Determine the (x, y) coordinate at the center of the cell enclosing the given text.  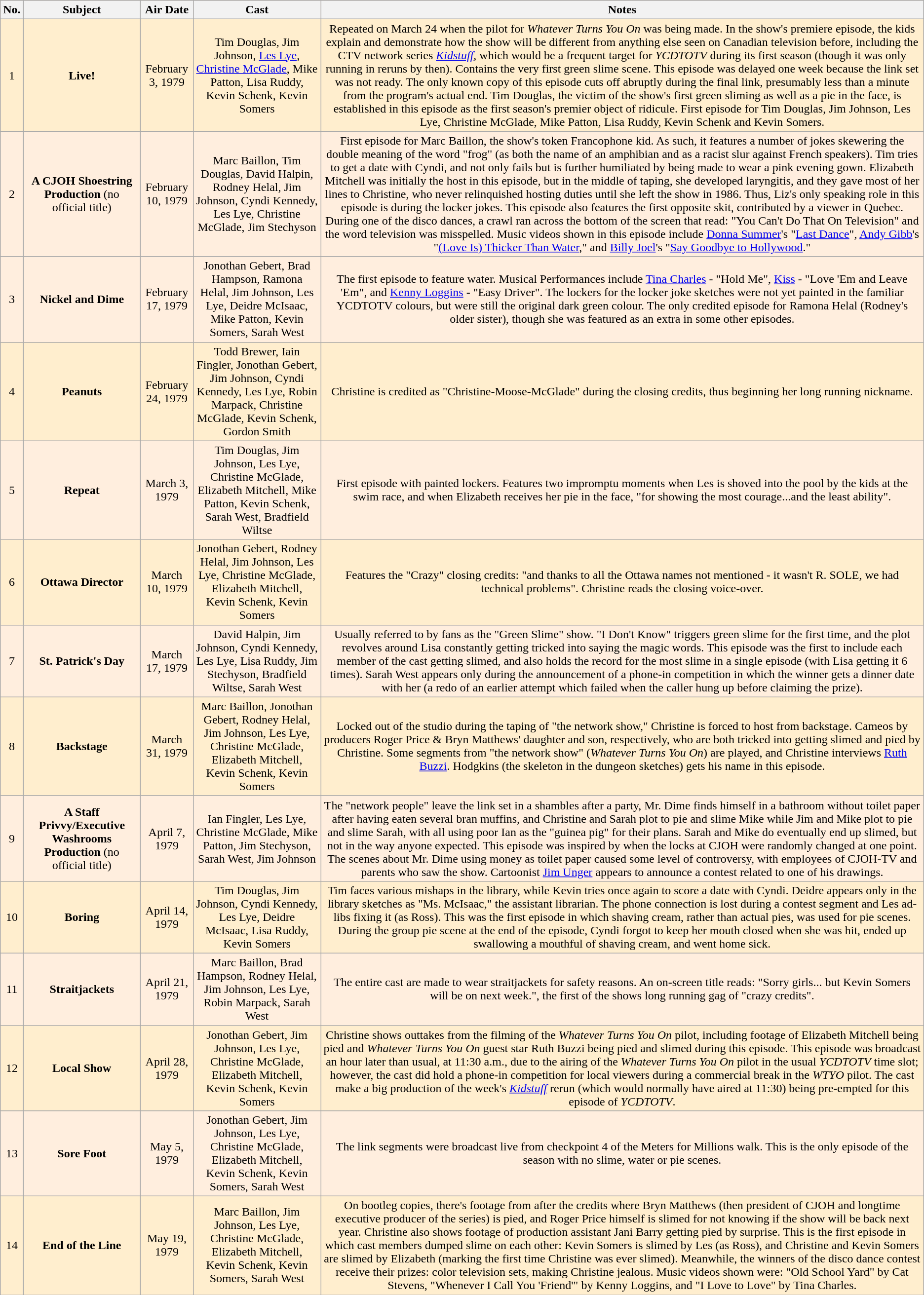
Todd Brewer, Iain Fingler, Jonothan Gebert, Jim Johnson, Cyndi Kennedy, Les Lye, Robin Marpack, Christine McGlade, Kevin Schenk, Gordon Smith (257, 391)
Ian Fingler, Les Lye, Christine McGlade, Mike Patton, Jim Stechyson, Sarah West, Jim Johnson (257, 838)
March 10, 1979 (167, 582)
13 (12, 1154)
9 (12, 838)
Cast (257, 10)
February 3, 1979 (167, 75)
Marc Baillon, Jim Johnson, Les Lye, Christine McGlade, Elizabeth Mitchell, Kevin Schenk, Kevin Somers, Sarah West (257, 1246)
Christine is credited as "Christine-Moose-McGlade" during the closing credits, thus beginning her long running nickname. (622, 391)
Sore Foot (82, 1154)
February 10, 1979 (167, 194)
Tim Douglas, Jim Johnson, Les Lye, Christine McGlade, Mike Patton, Lisa Ruddy, Kevin Schenk, Kevin Somers (257, 75)
Jonothan Gebert, Brad Hampson, Ramona Helal, Jim Johnson, Les Lye, Deidre McIsaac, Mike Patton, Kevin Somers, Sarah West (257, 299)
11 (12, 989)
Notes (622, 10)
March 3, 1979 (167, 490)
Jonothan Gebert, Rodney Helal, Jim Johnson, Les Lye, Christine McGlade, Elizabeth Mitchell, Kevin Schenk, Kevin Somers (257, 582)
Marc Baillon, Jonothan Gebert, Rodney Helal, Jim Johnson, Les Lye, Christine McGlade, Elizabeth Mitchell, Kevin Schenk, Kevin Somers (257, 746)
End of the Line (82, 1246)
February 17, 1979 (167, 299)
Subject (82, 10)
No. (12, 10)
1 (12, 75)
Backstage (82, 746)
David Halpin, Jim Johnson, Cyndi Kennedy, Les Lye, Lisa Ruddy, Jim Stechyson, Bradfield Wiltse, Sarah West (257, 661)
4 (12, 391)
12 (12, 1068)
7 (12, 661)
Live! (82, 75)
Peanuts (82, 391)
Ottawa Director (82, 582)
Marc Baillon, Brad Hampson, Rodney Helal, Jim Johnson, Les Lye, Robin Marpack, Sarah West (257, 989)
14 (12, 1246)
April 7, 1979 (167, 838)
Repeat (82, 490)
St. Patrick's Day (82, 661)
April 14, 1979 (167, 917)
Jonothan Gebert, Jim Johnson, Les Lye, Christine McGlade, Elizabeth Mitchell, Kevin Schenk, Kevin Somers, Sarah West (257, 1154)
5 (12, 490)
Local Show (82, 1068)
Boring (82, 917)
6 (12, 582)
8 (12, 746)
Marc Baillon, Tim Douglas, David Halpin, Rodney Helal, Jim Johnson, Cyndi Kennedy, Les Lye, Christine McGlade, Jim Stechyson (257, 194)
Tim Douglas, Jim Johnson, Cyndi Kennedy, Les Lye, Deidre McIsaac, Lisa Ruddy, Kevin Somers (257, 917)
A Staff Privvy/Executive Washrooms Production (no official title) (82, 838)
2 (12, 194)
February 24, 1979 (167, 391)
3 (12, 299)
Jonothan Gebert, Jim Johnson, Les Lye, Christine McGlade, Elizabeth Mitchell, Kevin Schenk, Kevin Somers (257, 1068)
April 28, 1979 (167, 1068)
Straitjackets (82, 989)
May 5, 1979 (167, 1154)
Nickel and Dime (82, 299)
Tim Douglas, Jim Johnson, Les Lye, Christine McGlade, Elizabeth Mitchell, Mike Patton, Kevin Schenk, Sarah West, Bradfield Wiltse (257, 490)
Air Date (167, 10)
10 (12, 917)
May 19, 1979 (167, 1246)
March 17, 1979 (167, 661)
March 31, 1979 (167, 746)
A CJOH Shoestring Production (no official title) (82, 194)
April 21, 1979 (167, 989)
